Determine the (X, Y) coordinate at the center of the cell enclosing the given text.  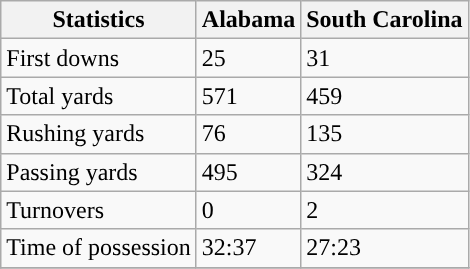
76 (248, 134)
0 (248, 210)
Alabama (248, 20)
571 (248, 96)
2 (384, 210)
First downs (99, 58)
Total yards (99, 96)
Turnovers (99, 210)
459 (384, 96)
324 (384, 172)
31 (384, 58)
32:37 (248, 248)
Passing yards (99, 172)
Statistics (99, 20)
Rushing yards (99, 134)
135 (384, 134)
25 (248, 58)
Time of possession (99, 248)
South Carolina (384, 20)
495 (248, 172)
27:23 (384, 248)
